Provide the (X, Y) coordinate of the cell's center where the given text is located.  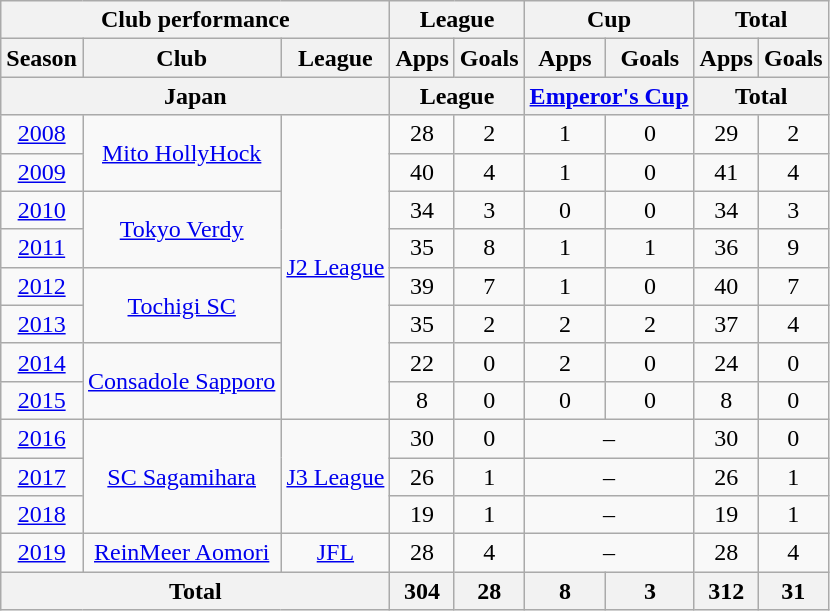
36 (726, 248)
Club performance (196, 20)
JFL (336, 553)
29 (726, 134)
24 (726, 362)
Japan (196, 96)
ReinMeer Aomori (181, 553)
2013 (42, 324)
Tokyo Verdy (181, 229)
2010 (42, 210)
Club (181, 58)
2012 (42, 286)
31 (793, 591)
2018 (42, 515)
2011 (42, 248)
Cup (609, 20)
J2 League (336, 267)
2019 (42, 553)
Consadole Sapporo (181, 381)
2014 (42, 362)
J3 League (336, 476)
Season (42, 58)
Emperor's Cup (609, 96)
39 (422, 286)
2015 (42, 400)
41 (726, 172)
SC Sagamihara (181, 476)
37 (726, 324)
2009 (42, 172)
Tochigi SC (181, 305)
312 (726, 591)
2017 (42, 477)
22 (422, 362)
2016 (42, 438)
9 (793, 248)
2008 (42, 134)
Mito HollyHock (181, 153)
304 (422, 591)
